Pinpoint the cell where the given text exists, returning its [x, y] midpoint coordinate. 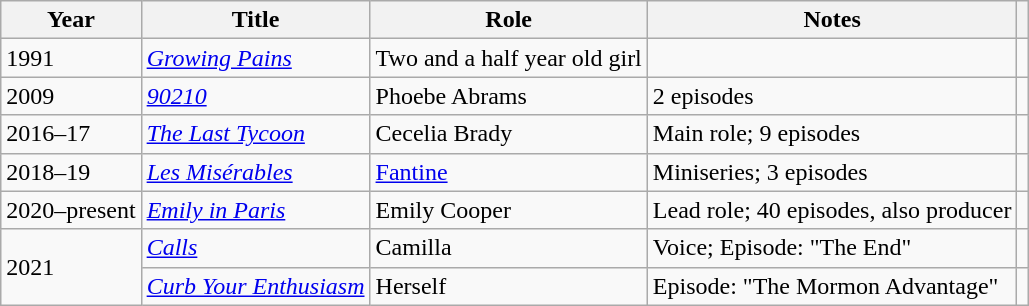
Emily Cooper [508, 210]
2016–17 [71, 134]
Fantine [508, 172]
Miniseries; 3 episodes [832, 172]
Camilla [508, 248]
1991 [71, 58]
90210 [256, 96]
Notes [832, 20]
The Last Tycoon [256, 134]
Lead role; 40 episodes, also producer [832, 210]
Cecelia Brady [508, 134]
Voice; Episode: "The End" [832, 248]
Les Misérables [256, 172]
Two and a half year old girl [508, 58]
Title [256, 20]
Calls [256, 248]
Role [508, 20]
Emily in Paris [256, 210]
Episode: "The Mormon Advantage" [832, 286]
Curb Your Enthusiasm [256, 286]
2 episodes [832, 96]
Herself [508, 286]
2021 [71, 267]
2020–present [71, 210]
Main role; 9 episodes [832, 134]
2009 [71, 96]
Growing Pains [256, 58]
Year [71, 20]
2018–19 [71, 172]
Phoebe Abrams [508, 96]
